Search for the cell housing the specified text and yield its [x, y] center coordinate. 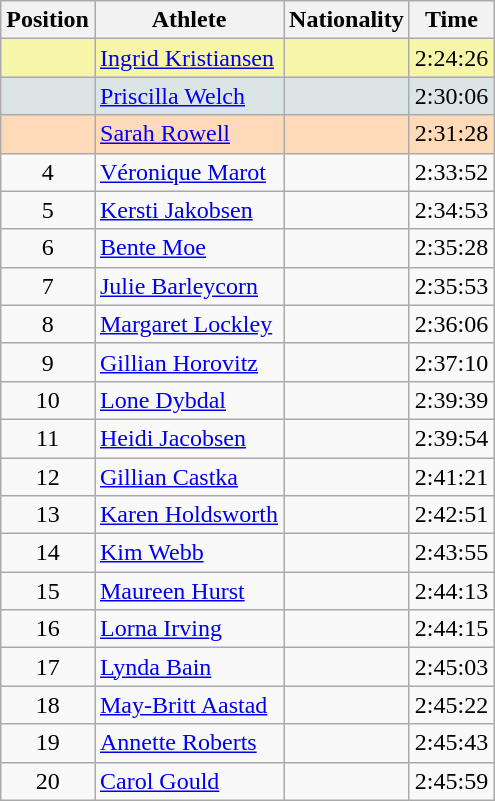
11 [48, 438]
16 [48, 629]
Véronique Marot [188, 172]
18 [48, 705]
Lynda Bain [188, 667]
2:39:39 [451, 400]
14 [48, 553]
2:37:10 [451, 362]
2:31:28 [451, 134]
Heidi Jacobsen [188, 438]
17 [48, 667]
Athlete [188, 20]
Gillian Castka [188, 477]
Lorna Irving [188, 629]
5 [48, 210]
Position [48, 20]
8 [48, 324]
Ingrid Kristiansen [188, 58]
2:43:55 [451, 553]
2:44:15 [451, 629]
Sarah Rowell [188, 134]
May-Britt Aastad [188, 705]
Lone Dybdal [188, 400]
2:30:06 [451, 96]
2:45:03 [451, 667]
2:35:28 [451, 248]
Bente Moe [188, 248]
Maureen Hurst [188, 591]
Julie Barleycorn [188, 286]
Gillian Horovitz [188, 362]
9 [48, 362]
4 [48, 172]
Kersti Jakobsen [188, 210]
12 [48, 477]
15 [48, 591]
2:44:13 [451, 591]
2:36:06 [451, 324]
Priscilla Welch [188, 96]
20 [48, 781]
2:33:52 [451, 172]
19 [48, 743]
Kim Webb [188, 553]
Karen Holdsworth [188, 515]
13 [48, 515]
2:24:26 [451, 58]
2:45:22 [451, 705]
6 [48, 248]
Time [451, 20]
10 [48, 400]
Margaret Lockley [188, 324]
Annette Roberts [188, 743]
2:35:53 [451, 286]
2:39:54 [451, 438]
2:42:51 [451, 515]
Carol Gould [188, 781]
2:41:21 [451, 477]
2:45:43 [451, 743]
2:34:53 [451, 210]
Nationality [347, 20]
7 [48, 286]
2:45:59 [451, 781]
